Search for the cell housing the specified text and yield its [x, y] center coordinate. 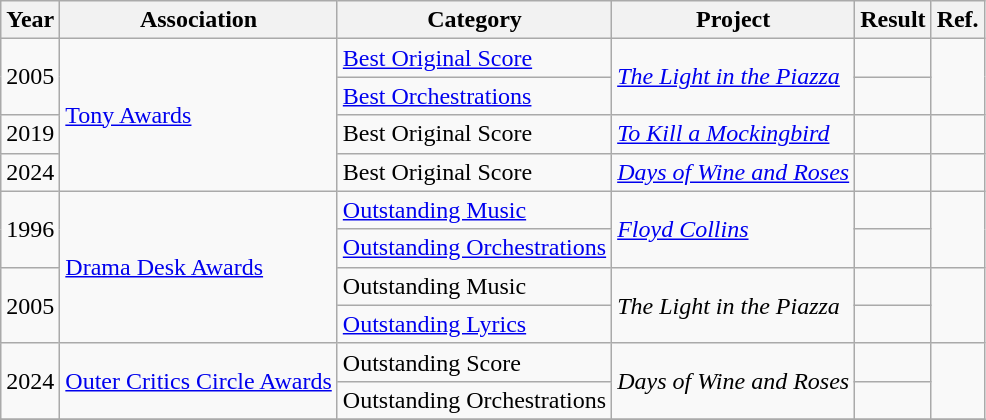
To Kill a Mockingbird [734, 134]
1996 [30, 229]
2019 [30, 134]
Project [734, 20]
Ref. [958, 20]
Floyd Collins [734, 229]
Best Orchestrations [474, 96]
Outstanding Lyrics [474, 324]
Year [30, 20]
Result [893, 20]
Tony Awards [198, 115]
Category [474, 20]
Outer Critics Circle Awards [198, 381]
Outstanding Score [474, 362]
Drama Desk Awards [198, 267]
Association [198, 20]
